Detect which cell encompasses the target text, then output its [X, Y] center coordinate. 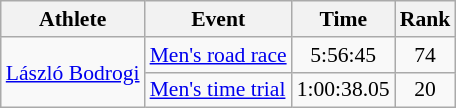
László Bodrogi [73, 72]
Event [218, 19]
74 [426, 55]
Time [344, 19]
20 [426, 90]
Athlete [73, 19]
5:56:45 [344, 55]
Men's road race [218, 55]
Men's time trial [218, 90]
Rank [426, 19]
1:00:38.05 [344, 90]
